Search for the cell housing the specified text and yield its (x, y) center coordinate. 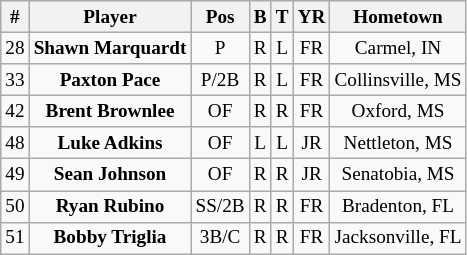
Sean Johnson (110, 175)
Paxton Pace (110, 80)
Carmel, IN (398, 48)
B (260, 17)
Hometown (398, 17)
51 (15, 238)
3B/C (220, 238)
Ryan Rubino (110, 206)
Brent Brownlee (110, 111)
49 (15, 175)
Jacksonville, FL (398, 238)
Bobby Triglia (110, 238)
Collinsville, MS (398, 80)
T (282, 17)
Luke Adkins (110, 143)
48 (15, 143)
Shawn Marquardt (110, 48)
Nettleton, MS (398, 143)
28 (15, 48)
Player (110, 17)
YR (312, 17)
P (220, 48)
Pos (220, 17)
42 (15, 111)
33 (15, 80)
50 (15, 206)
Bradenton, FL (398, 206)
Senatobia, MS (398, 175)
P/2B (220, 80)
SS/2B (220, 206)
Oxford, MS (398, 111)
# (15, 17)
